Locate the cell with the specified text and output its [X, Y] center coordinate. 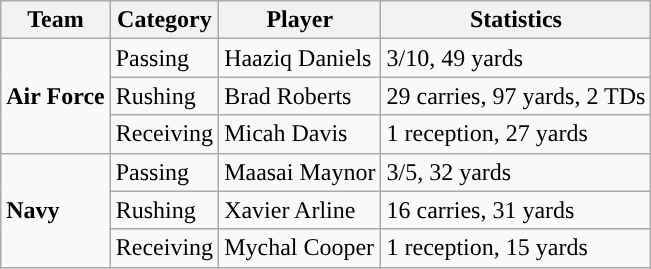
Mychal Cooper [300, 248]
Statistics [516, 20]
Team [56, 20]
Player [300, 20]
Xavier Arline [300, 210]
3/5, 32 yards [516, 172]
Air Force [56, 96]
Maasai Maynor [300, 172]
1 reception, 27 yards [516, 134]
Category [164, 20]
Navy [56, 210]
Haaziq Daniels [300, 58]
Brad Roberts [300, 96]
29 carries, 97 yards, 2 TDs [516, 96]
Micah Davis [300, 134]
3/10, 49 yards [516, 58]
16 carries, 31 yards [516, 210]
1 reception, 15 yards [516, 248]
